Locate the cell with the specified text and output its [X, Y] center coordinate. 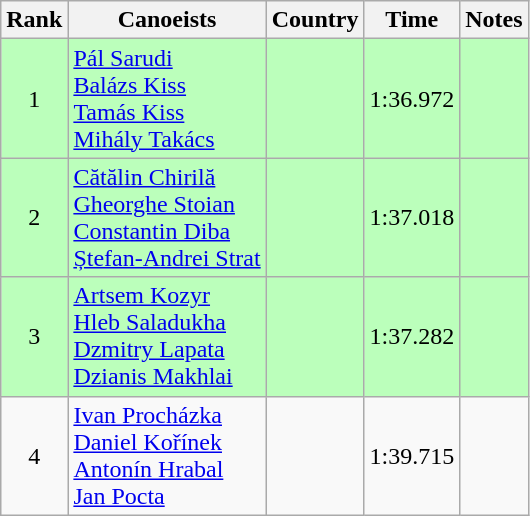
Country [315, 20]
Rank [34, 20]
4 [34, 456]
Time [412, 20]
Ivan ProcházkaDaniel KořínekAntonín HrabalJan Pocta [167, 456]
3 [34, 336]
2 [34, 218]
Pál SarudiBalázs KissTamás KissMihály Takács [167, 98]
1:37.282 [412, 336]
Artsem KozyrHleb SaladukhaDzmitry LapataDzianis Makhlai [167, 336]
Canoeists [167, 20]
1:37.018 [412, 218]
Notes [494, 20]
1:36.972 [412, 98]
1 [34, 98]
1:39.715 [412, 456]
Cătălin ChirilăGheorghe StoianConstantin DibaȘtefan-Andrei Strat [167, 218]
